Return the (x, y) coordinate for the center point of the cell that contains the specified text.  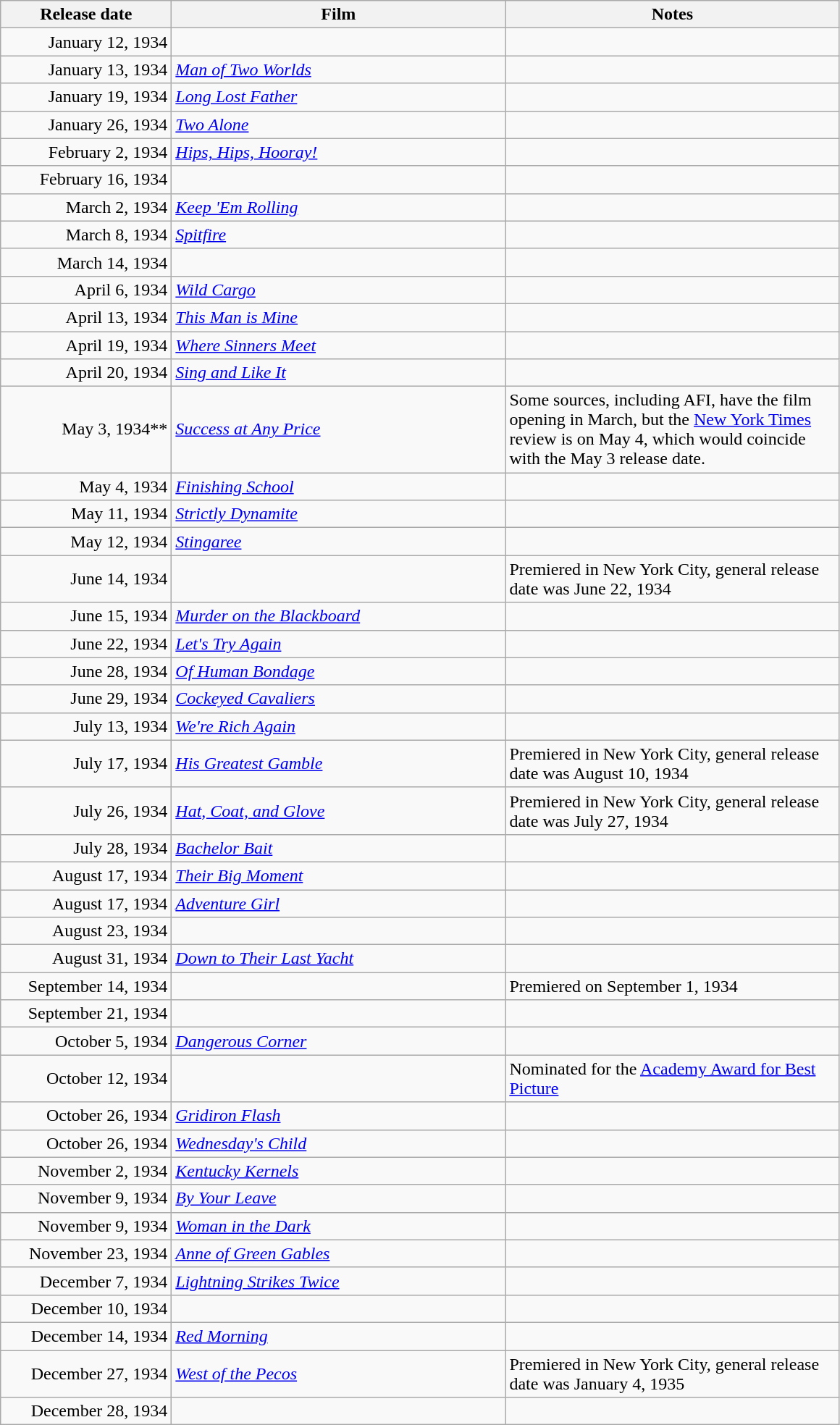
April 19, 1934 (86, 345)
Woman in the Dark (339, 1226)
Premiered on September 1, 1934 (672, 986)
Dangerous Corner (339, 1041)
July 26, 1934 (86, 811)
Where Sinners Meet (339, 345)
February 2, 1934 (86, 152)
Hat, Coat, and Glove (339, 811)
June 29, 1934 (86, 699)
Strictly Dynamite (339, 514)
August 23, 1934 (86, 931)
June 14, 1934 (86, 579)
By Your Leave (339, 1198)
June 22, 1934 (86, 644)
Man of Two Worlds (339, 70)
Sing and Like It (339, 373)
Hips, Hips, Hooray! (339, 152)
April 20, 1934 (86, 373)
Their Big Moment (339, 875)
Cockeyed Cavaliers (339, 699)
March 8, 1934 (86, 235)
Wild Cargo (339, 290)
Premiered in New York City, general release date was January 4, 1935 (672, 1373)
January 26, 1934 (86, 125)
His Greatest Gamble (339, 763)
Stingaree (339, 542)
Bachelor Bait (339, 848)
Adventure Girl (339, 903)
December 7, 1934 (86, 1281)
September 14, 1934 (86, 986)
December 28, 1934 (86, 1411)
January 19, 1934 (86, 97)
March 14, 1934 (86, 262)
Finishing School (339, 487)
May 3, 1934** (86, 430)
Long Lost Father (339, 97)
Premiered in New York City, general release date was August 10, 1934 (672, 763)
October 12, 1934 (86, 1079)
July 17, 1934 (86, 763)
Two Alone (339, 125)
Red Morning (339, 1336)
June 28, 1934 (86, 671)
April 13, 1934 (86, 317)
Keep 'Em Rolling (339, 207)
This Man is Mine (339, 317)
Success at Any Price (339, 430)
Notes (672, 14)
Nominated for the Academy Award for Best Picture (672, 1079)
July 13, 1934 (86, 726)
August 31, 1934 (86, 959)
December 27, 1934 (86, 1373)
Premiered in New York City, general release date was June 22, 1934 (672, 579)
Kentucky Kernels (339, 1171)
Anne of Green Gables (339, 1253)
March 2, 1934 (86, 207)
December 10, 1934 (86, 1308)
June 15, 1934 (86, 616)
February 16, 1934 (86, 180)
November 2, 1934 (86, 1171)
Premiered in New York City, general release date was July 27, 1934 (672, 811)
May 12, 1934 (86, 542)
May 11, 1934 (86, 514)
Film (339, 14)
July 28, 1934 (86, 848)
Of Human Bondage (339, 671)
May 4, 1934 (86, 487)
Gridiron Flash (339, 1116)
Release date (86, 14)
October 5, 1934 (86, 1041)
We're Rich Again (339, 726)
Down to Their Last Yacht (339, 959)
Murder on the Blackboard (339, 616)
December 14, 1934 (86, 1336)
Let's Try Again (339, 644)
April 6, 1934 (86, 290)
November 23, 1934 (86, 1253)
January 12, 1934 (86, 42)
Lightning Strikes Twice (339, 1281)
September 21, 1934 (86, 1014)
Wednesday's Child (339, 1143)
West of the Pecos (339, 1373)
Spitfire (339, 235)
January 13, 1934 (86, 70)
